Search for the cell housing the specified text and yield its (X, Y) center coordinate. 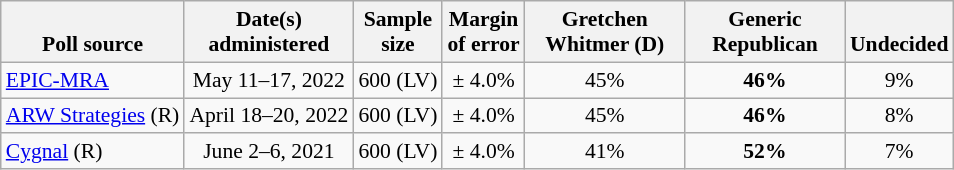
Date(s)administered (268, 32)
Cygnal (R) (93, 152)
Undecided (899, 32)
7% (899, 152)
GretchenWhitmer (D) (605, 32)
April 18–20, 2022 (268, 116)
EPIC-MRA (93, 80)
May 11–17, 2022 (268, 80)
June 2–6, 2021 (268, 152)
Samplesize (398, 32)
41% (605, 152)
52% (765, 152)
GenericRepublican (765, 32)
Poll source (93, 32)
9% (899, 80)
8% (899, 116)
ARW Strategies (R) (93, 116)
Marginof error (483, 32)
